Extract the [X, Y] coordinate from the center of the cell holding the provided text.  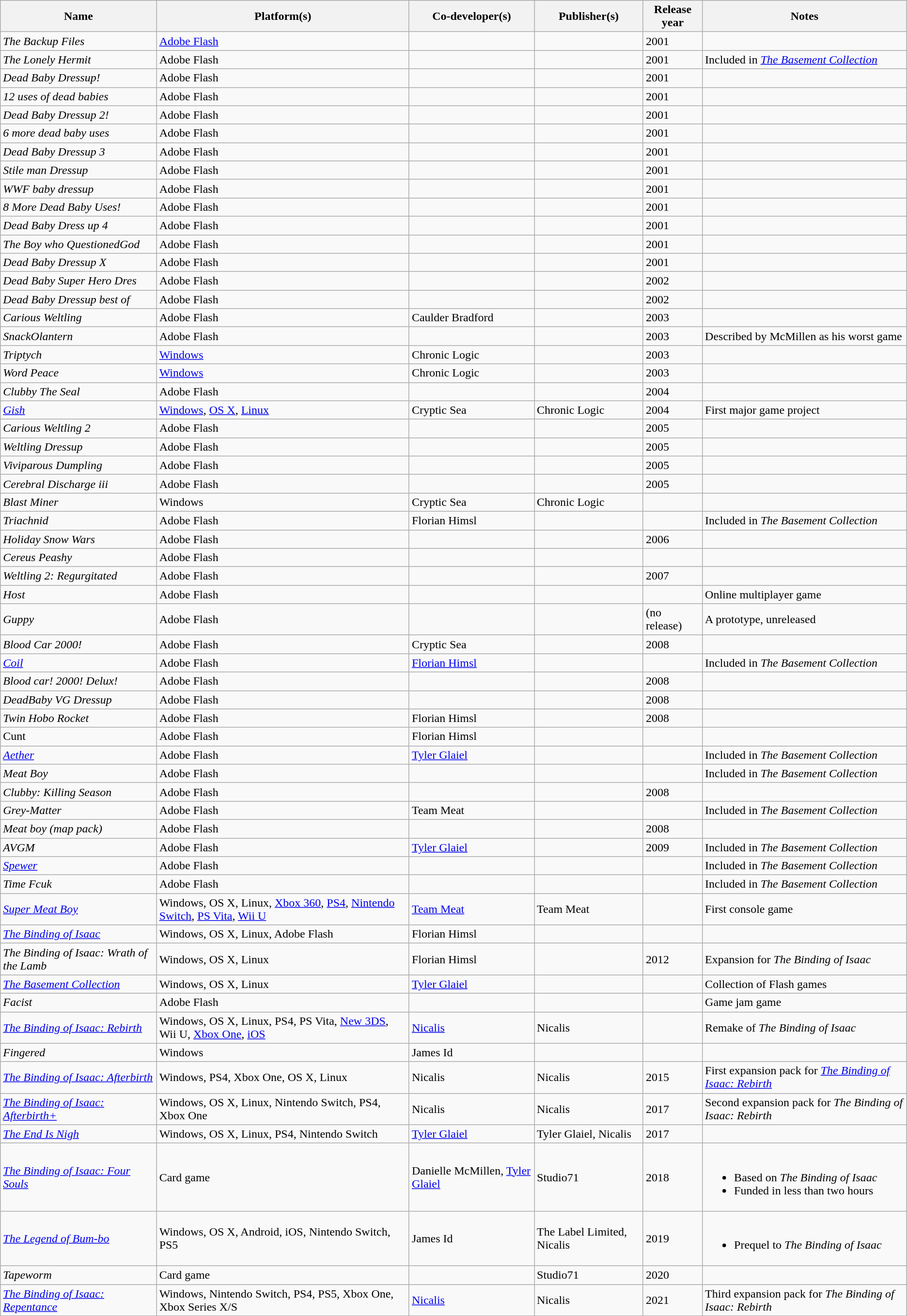
Meat boy (map pack) [78, 829]
First major game project [805, 410]
Cunt [78, 736]
Coil [78, 663]
The Label Limited, Nicalis [589, 1238]
Triptych [78, 355]
The Binding of Isaac: Afterbirth+ [78, 1109]
Remake of The Binding of Isaac [805, 1027]
Windows, OS X, Linux, Xbox 360, PS4, Nintendo Switch, PS Vita, Wii U [283, 909]
Platform(s) [283, 16]
The Binding of Isaac: Rebirth [78, 1027]
Viviparous Dumpling [78, 465]
Dead Baby Dressup! [78, 78]
Meat Boy [78, 773]
The Boy who QuestionedGod [78, 244]
The Binding of Isaac: Four Souls [78, 1177]
Tyler Glaiel, Nicalis [589, 1134]
Windows, OS X, Android, iOS, Nintendo Switch, PS5 [283, 1238]
The Binding of Isaac: Repentance [78, 1300]
Triachnid [78, 520]
Clubby: Killing Season [78, 792]
Weltling 2: Regurgitated [78, 576]
Host [78, 595]
Dead Baby Dressup best of [78, 299]
Co-developer(s) [471, 16]
Carious Weltling 2 [78, 428]
Cereus Peashy [78, 558]
2018 [672, 1177]
Dead Baby Super Hero Dres [78, 281]
Dead Baby Dress up 4 [78, 225]
Word Peace [78, 373]
Dead Baby Dressup X [78, 263]
Third expansion pack for The Binding of Isaac: Rebirth [805, 1300]
SnackOlantern [78, 336]
Prequel to The Binding of Isaac [805, 1238]
Gish [78, 410]
Tapeworm [78, 1275]
Time Fcuk [78, 884]
Expansion for The Binding of Isaac [805, 959]
Notes [805, 16]
2021 [672, 1300]
The Legend of Bum-bo [78, 1238]
6 more dead baby uses [78, 133]
12 uses of dead babies [78, 96]
WWF baby dressup [78, 188]
The Binding of Isaac: Wrath of the Lamb [78, 959]
Based on The Binding of IsaacFunded in less than two hours [805, 1177]
Game jam game [805, 1003]
2006 [672, 539]
The Binding of Isaac: Afterbirth [78, 1078]
Grey-Matter [78, 810]
8 More Dead Baby Uses! [78, 207]
Dead Baby Dressup 3 [78, 152]
The End Is Nigh [78, 1134]
Stile man Dressup [78, 170]
Blast Miner [78, 502]
The Lonely Hermit [78, 60]
Dead Baby Dressup 2! [78, 115]
Caulder Bradford [471, 318]
Spewer [78, 866]
Holiday Snow Wars [78, 539]
DeadBaby VG Dressup [78, 700]
The Basement Collection [78, 984]
(no release) [672, 619]
2012 [672, 959]
Windows, OS X, Linux, Nintendo Switch, PS4, Xbox One [283, 1109]
Twin Hobo Rocket [78, 718]
Name [78, 16]
A prototype, unreleased [805, 619]
2007 [672, 576]
Cerebral Discharge iii [78, 484]
Weltling Dressup [78, 447]
Online multiplayer game [805, 595]
Super Meat Boy [78, 909]
Second expansion pack for The Binding of Isaac: Rebirth [805, 1109]
2020 [672, 1275]
Blood Car 2000! [78, 644]
The Backup Files [78, 41]
Danielle McMillen, Tyler Glaiel [471, 1177]
2015 [672, 1078]
Blood car! 2000! Delux! [78, 681]
2019 [672, 1238]
Windows, Nintendo Switch, PS4, PS5, Xbox One, Xbox Series X/S [283, 1300]
Collection of Flash games [805, 984]
Described by McMillen as his worst game [805, 336]
Release year [672, 16]
Guppy [78, 619]
Windows, OS X, Linux, Adobe Flash [283, 934]
Publisher(s) [589, 16]
First console game [805, 909]
Aether [78, 755]
Clubby The Seal [78, 392]
Facist [78, 1003]
Fingered [78, 1052]
The Binding of Isaac [78, 934]
Windows, OS X, Linux, PS4, PS Vita, New 3DS, Wii U, Xbox One, iOS [283, 1027]
First expansion pack for The Binding of Isaac: Rebirth [805, 1078]
Windows, PS4, Xbox One, OS X, Linux [283, 1078]
2009 [672, 847]
Carious Weltling [78, 318]
Windows, OS X, Linux, PS4, Nintendo Switch [283, 1134]
AVGM [78, 847]
